Provide the (x, y) coordinate of the cell's center where the given text is located.  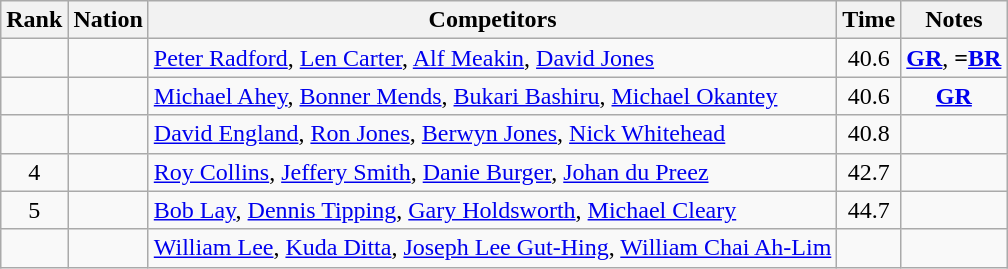
Roy Collins, Jeffery Smith, Danie Burger, Johan du Preez (492, 172)
5 (34, 210)
44.7 (869, 210)
Peter Radford, Len Carter, Alf Meakin, David Jones (492, 58)
42.7 (869, 172)
GR, =BR (954, 58)
William Lee, Kuda Ditta, Joseph Lee Gut-Hing, William Chai Ah-Lim (492, 248)
Nation (108, 20)
40.8 (869, 134)
4 (34, 172)
Bob Lay, Dennis Tipping, Gary Holdsworth, Michael Cleary (492, 210)
Competitors (492, 20)
Notes (954, 20)
Rank (34, 20)
Time (869, 20)
GR (954, 96)
David England, Ron Jones, Berwyn Jones, Nick Whitehead (492, 134)
Michael Ahey, Bonner Mends, Bukari Bashiru, Michael Okantey (492, 96)
